Search for the cell housing the specified text and yield its (X, Y) center coordinate. 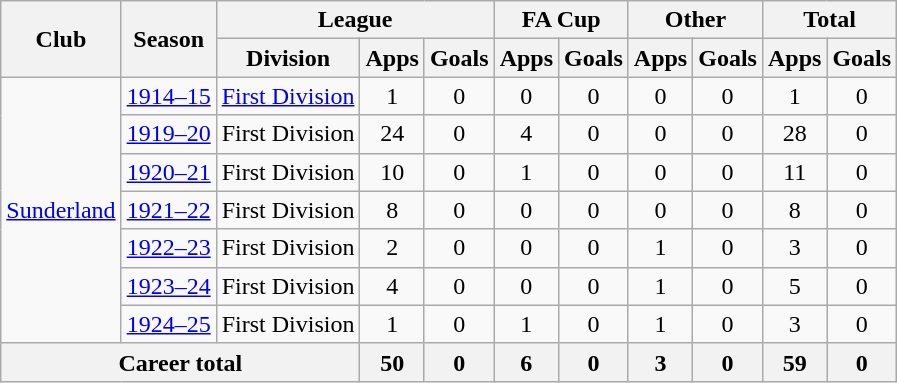
28 (794, 134)
League (355, 20)
Career total (180, 362)
1921–22 (168, 210)
2 (392, 248)
59 (794, 362)
Other (695, 20)
10 (392, 172)
Total (829, 20)
1923–24 (168, 286)
24 (392, 134)
1919–20 (168, 134)
Season (168, 39)
1914–15 (168, 96)
5 (794, 286)
Division (288, 58)
11 (794, 172)
6 (526, 362)
Sunderland (61, 210)
Club (61, 39)
50 (392, 362)
1922–23 (168, 248)
1920–21 (168, 172)
1924–25 (168, 324)
FA Cup (561, 20)
